Pinpoint the cell where the given text exists, returning its (X, Y) midpoint coordinate. 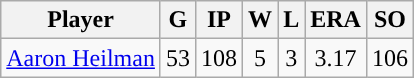
3 (292, 58)
3.17 (336, 58)
5 (260, 58)
IP (218, 20)
SO (390, 20)
106 (390, 58)
53 (178, 58)
G (178, 20)
Player (81, 20)
108 (218, 58)
Aaron Heilman (81, 58)
W (260, 20)
L (292, 20)
ERA (336, 20)
